Output the [X, Y] coordinate of the center of the cell containing the given text.  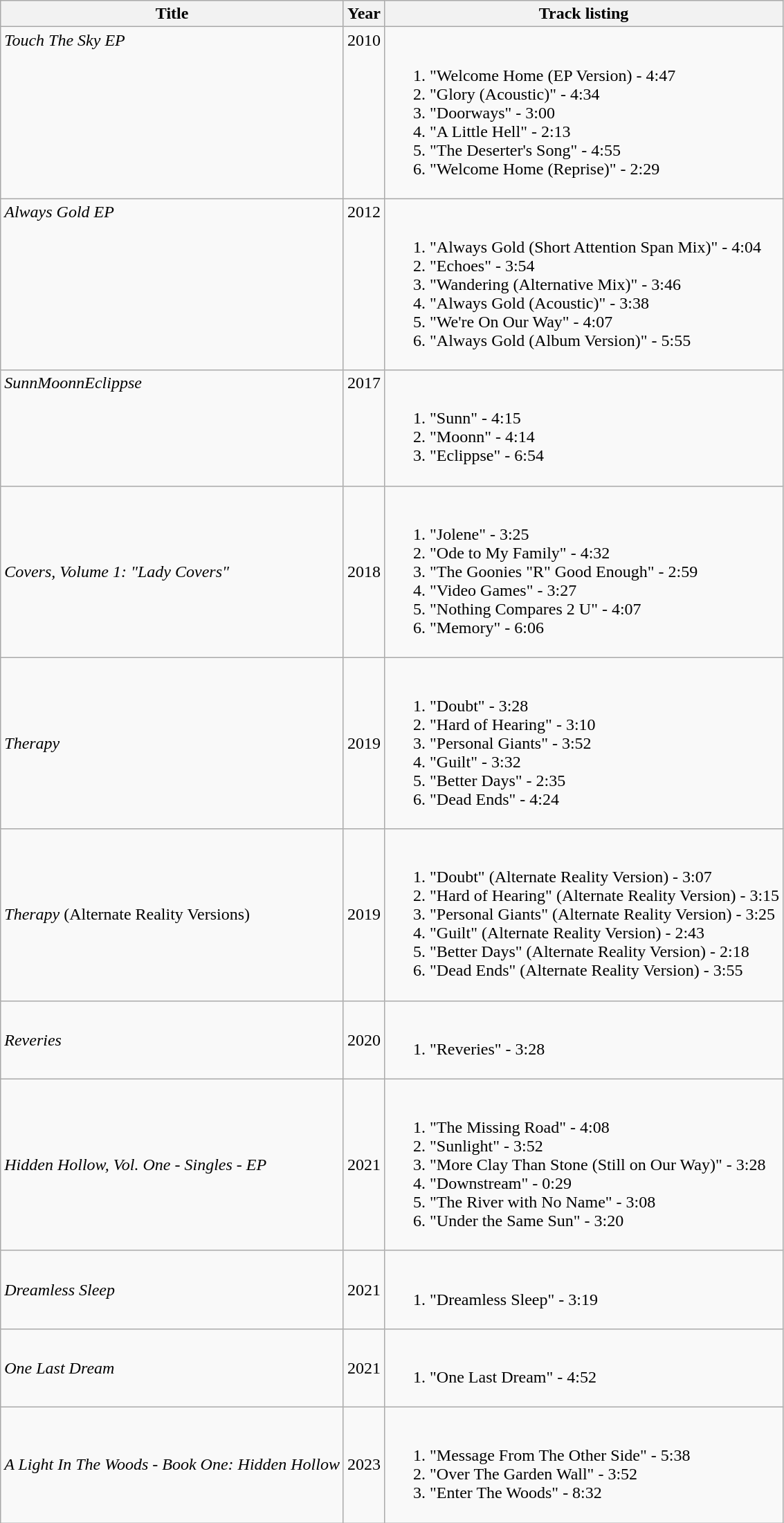
Title [172, 14]
Therapy [172, 743]
"Message From The Other Side" - 5:38"Over The Garden Wall" - 3:52"Enter The Woods" - 8:32 [584, 1464]
"Doubt" - 3:28"Hard of Hearing" - 3:10"Personal Giants" - 3:52"Guilt" - 3:32"Better Days" - 2:35"Dead Ends" - 4:24 [584, 743]
Always Gold EP [172, 284]
2020 [364, 1039]
"One Last Dream" - 4:52 [584, 1367]
Track listing [584, 14]
SunnMoonnEclippse [172, 428]
2012 [364, 284]
Year [364, 14]
2018 [364, 572]
A Light In The Woods - Book One: Hidden Hollow [172, 1464]
2023 [364, 1464]
"Sunn" - 4:15"Moonn" - 4:14"Eclippse" - 6:54 [584, 428]
Dreamless Sleep [172, 1290]
2010 [364, 113]
Touch The Sky EP [172, 113]
"Reveries" - 3:28 [584, 1039]
2017 [364, 428]
"Dreamless Sleep" - 3:19 [584, 1290]
One Last Dream [172, 1367]
"Jolene" - 3:25"Ode to My Family" - 4:32"The Goonies "R" Good Enough" - 2:59"Video Games" - 3:27"Nothing Compares 2 U" - 4:07"Memory" - 6:06 [584, 572]
Hidden Hollow, Vol. One - Singles - EP [172, 1165]
Reveries [172, 1039]
Covers, Volume 1: "Lady Covers" [172, 572]
Therapy (Alternate Reality Versions) [172, 915]
